Scan for the cell matching the given text and deliver its (x, y) coordinate at center. 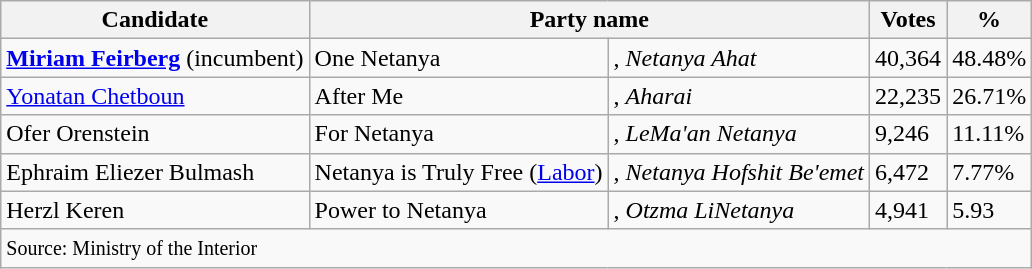
, Netanya Hofshit Be'emet (738, 172)
Yonatan Chetboun (155, 96)
5.93 (990, 210)
Source: Ministry of the Interior (516, 248)
6,472 (908, 172)
9,246 (908, 134)
Miriam Feirberg (incumbent) (155, 58)
22,235 (908, 96)
Candidate (155, 20)
Ephraim Eliezer Bulmash (155, 172)
Party name (589, 20)
11.11% (990, 134)
, Netanya Ahat (738, 58)
, LeMa'an Netanya (738, 134)
After Me (458, 96)
Herzl Keren (155, 210)
48.48% (990, 58)
, Otzma LiNetanya (738, 210)
One Netanya (458, 58)
Ofer Orenstein (155, 134)
, Aharai (738, 96)
7.77% (990, 172)
26.71% (990, 96)
4,941 (908, 210)
For Netanya (458, 134)
Netanya is Truly Free (Labor) (458, 172)
Power to Netanya (458, 210)
% (990, 20)
40,364 (908, 58)
Votes (908, 20)
